From the cell containing the given text, extract its center point as [X, Y] coordinate. 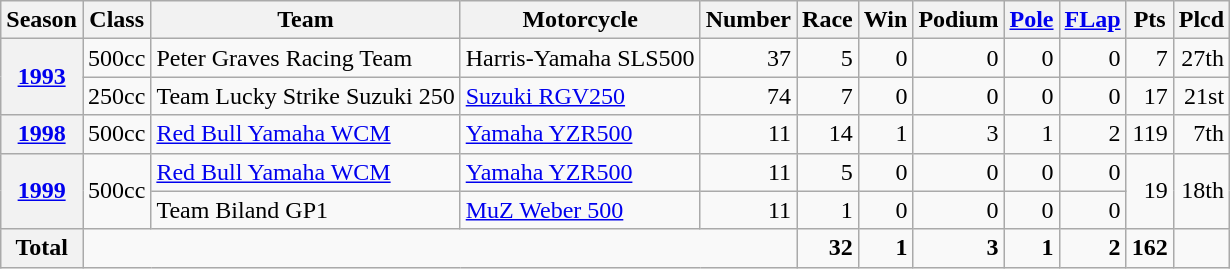
37 [748, 58]
119 [1150, 134]
Total [42, 248]
162 [1150, 248]
Team Biland GP1 [306, 210]
Podium [958, 20]
21st [1201, 96]
1999 [42, 191]
7th [1201, 134]
74 [748, 96]
Team Lucky Strike Suzuki 250 [306, 96]
Season [42, 20]
Plcd [1201, 20]
27th [1201, 58]
Pole [1032, 20]
Suzuki RGV250 [580, 96]
Win [886, 20]
Team [306, 20]
Peter Graves Racing Team [306, 58]
Motorcycle [580, 20]
14 [828, 134]
FLap [1092, 20]
MuZ Weber 500 [580, 210]
19 [1150, 191]
32 [828, 248]
1998 [42, 134]
Pts [1150, 20]
Harris-Yamaha SLS500 [580, 58]
Number [748, 20]
17 [1150, 96]
18th [1201, 191]
Class [116, 20]
Race [828, 20]
250cc [116, 96]
1993 [42, 77]
